Find where the given text appears and provide that cell's center as (X, Y) coordinate. 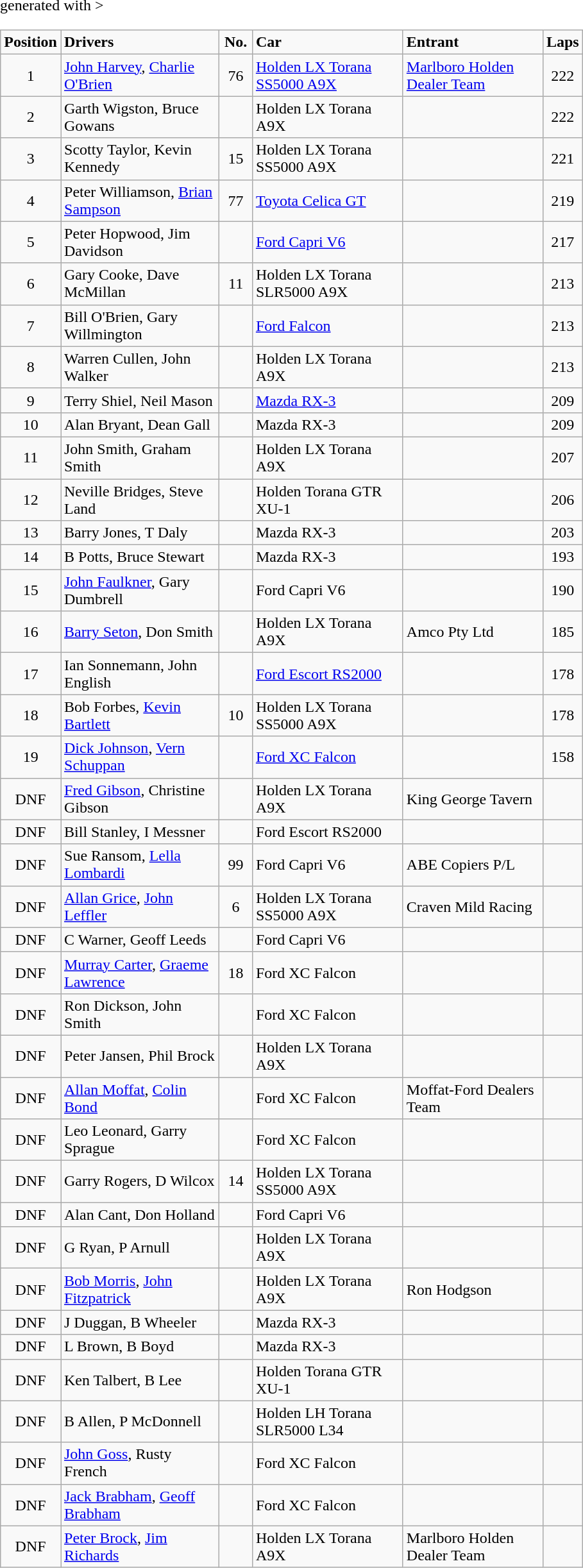
No. (236, 42)
Ken Talbert, B Lee (140, 1380)
19 (31, 757)
L Brown, B Boyd (140, 1347)
Allan Grice, John Leffler (140, 907)
221 (562, 159)
Ian Sonnemann, John English (140, 673)
185 (562, 632)
190 (562, 590)
John Harvey, Charlie O'Brien (140, 76)
Alan Cant, Don Holland (140, 1215)
9 (31, 400)
Terry Shiel, Neil Mason (140, 400)
Ford Falcon (327, 326)
John Faulkner, Gary Dumbrell (140, 590)
Barry Seton, Don Smith (140, 632)
Peter Jansen, Phil Brock (140, 1056)
C Warner, Geoff Leeds (140, 940)
Peter Brock, Jim Richards (140, 1547)
Ron Dickson, John Smith (140, 1015)
77 (236, 200)
Ron Hodgson (473, 1289)
Warren Cullen, John Walker (140, 367)
Barry Jones, T Daly (140, 533)
Leo Leonard, Garry Sprague (140, 1140)
Scotty Taylor, Kevin Kennedy (140, 159)
17 (31, 673)
5 (31, 242)
Position (31, 42)
Bob Forbes, Kevin Bartlett (140, 716)
Craven Mild Racing (473, 907)
Murray Carter, Graeme Lawrence (140, 972)
2 (31, 117)
158 (562, 757)
Jack Brabham, Geoff Brabham (140, 1505)
Garth Wigston, Bruce Gowans (140, 117)
B Allen, P McDonnell (140, 1421)
217 (562, 242)
16 (31, 632)
Garry Rogers, D Wilcox (140, 1181)
8 (31, 367)
203 (562, 533)
Fred Gibson, Christine Gibson (140, 799)
76 (236, 76)
G Ryan, P Arnull (140, 1248)
Sue Ransom, Lella Lombardi (140, 864)
Car (327, 42)
206 (562, 499)
Drivers (140, 42)
Peter Hopwood, Jim Davidson (140, 242)
Toyota Celica GT (327, 200)
ABE Copiers P/L (473, 864)
Alan Bryant, Dean Gall (140, 425)
Entrant (473, 42)
219 (562, 200)
4 (31, 200)
7 (31, 326)
Bill Stanley, I Messner (140, 832)
12 (31, 499)
King George Tavern (473, 799)
Gary Cooke, Dave McMillan (140, 283)
Allan Moffat, Colin Bond (140, 1098)
Moffat-Ford Dealers Team (473, 1098)
1 (31, 76)
John Smith, Graham Smith (140, 458)
Bill O'Brien, Gary Willmington (140, 326)
Amco Pty Ltd (473, 632)
13 (31, 533)
Holden LH Torana SLR5000 L34 (327, 1421)
99 (236, 864)
Dick Johnson, Vern Schuppan (140, 757)
Neville Bridges, Steve Land (140, 499)
207 (562, 458)
Bob Morris, John Fitzpatrick (140, 1289)
B Potts, Bruce Stewart (140, 557)
Peter Williamson, Brian Sampson (140, 200)
J Duggan, B Wheeler (140, 1322)
3 (31, 159)
193 (562, 557)
Holden LX Torana SLR5000 A9X (327, 283)
Laps (562, 42)
John Goss, Rusty French (140, 1463)
